From the cell containing the given text, extract its center point as [x, y] coordinate. 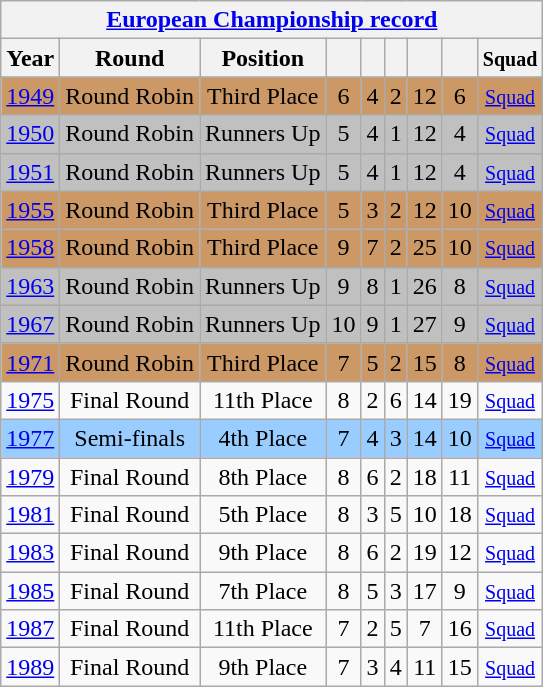
1950 [30, 134]
1987 [30, 629]
1967 [30, 324]
1963 [30, 286]
1955 [30, 210]
8th Place [263, 477]
26 [424, 286]
European Championship record [272, 20]
1981 [30, 515]
1989 [30, 667]
1949 [30, 96]
4th Place [263, 438]
5th Place [263, 515]
17 [424, 591]
1951 [30, 172]
1977 [30, 438]
Round [130, 58]
1979 [30, 477]
7th Place [263, 591]
Position [263, 58]
1971 [30, 362]
1975 [30, 400]
Year [30, 58]
1983 [30, 553]
27 [424, 324]
1958 [30, 248]
1985 [30, 591]
Semi-finals [130, 438]
25 [424, 248]
16 [460, 629]
